Identify which cell holds the provided text, then report its [X, Y] central coordinate. 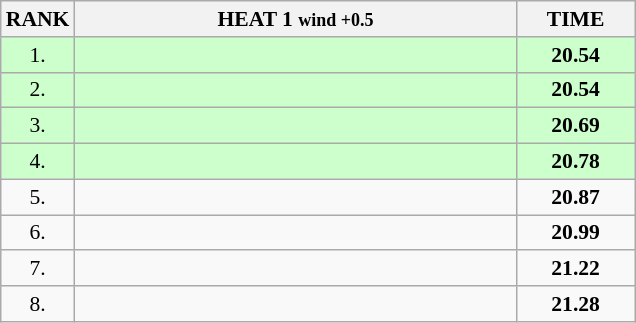
4. [38, 162]
2. [38, 90]
RANK [38, 19]
3. [38, 126]
7. [38, 269]
6. [38, 233]
20.99 [576, 233]
21.28 [576, 304]
20.78 [576, 162]
20.87 [576, 197]
5. [38, 197]
21.22 [576, 269]
HEAT 1 wind +0.5 [295, 19]
8. [38, 304]
20.69 [576, 126]
1. [38, 55]
TIME [576, 19]
